Locate the cell with the specified text and output its [X, Y] center coordinate. 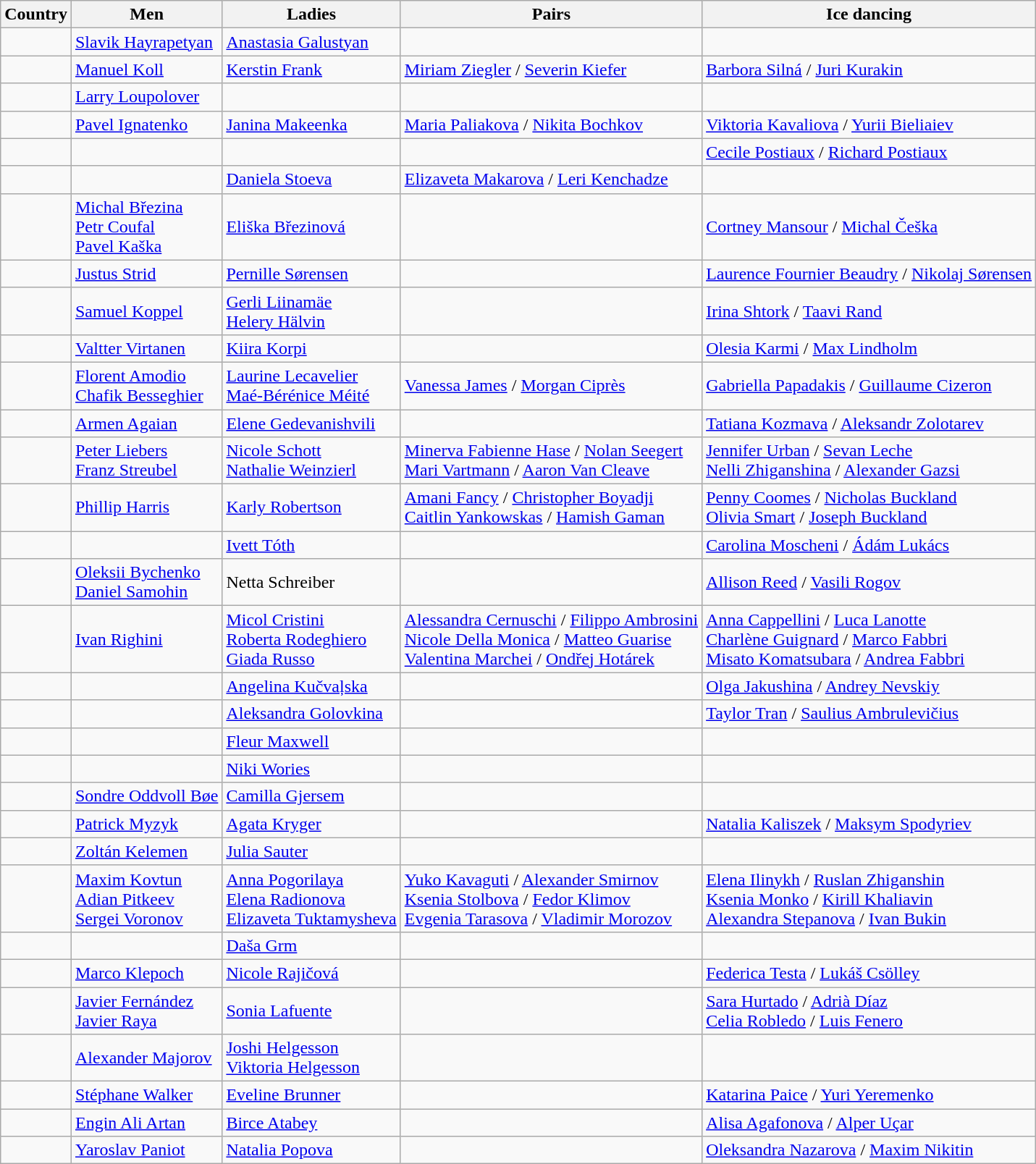
Elene Gedevanishvili [311, 423]
Anna Pogorilaya Elena Radionova Elizaveta Tuktamysheva [311, 898]
Zoltán Kelemen [146, 851]
Minerva Fabienne Hase / Nolan Seegert Mari Vartmann / Aaron Van Cleave [551, 460]
Laurine Lecavelier Maé-Bérénice Méité [311, 385]
Julia Sauter [311, 851]
Oleksii Bychenko Daniel Samohin [146, 582]
Yaroslav Paniot [146, 1150]
Sonia Lafuente [311, 1011]
Katarina Paice / Yuri Yeremenko [869, 1095]
Janina Makeenka [311, 125]
Nicole Schott Nathalie Weinzierl [311, 460]
Elizaveta Makarova / Leri Kenchadze [551, 180]
Men [146, 14]
Alisa Agafonova / Alper Uçar [869, 1123]
Camilla Gjersem [311, 796]
Larry Loupolover [146, 97]
Vanessa James / Morgan Ciprès [551, 385]
Netta Schreiber [311, 582]
Joshi Helgesson Viktoria Helgesson [311, 1058]
Marco Klepoch [146, 973]
Eliška Březinová [311, 227]
Cortney Mansour / Michal Češka [869, 227]
Jennifer Urban / Sevan Leche Nelli Zhiganshina / Alexander Gazsi [869, 460]
Engin Ali Artan [146, 1123]
Taylor Tran / Saulius Ambrulevičius [869, 714]
Miriam Ziegler / Severin Kiefer [551, 69]
Oleksandra Nazarova / Maxim Nikitin [869, 1150]
Anastasia Galustyan [311, 42]
Pernille Sørensen [311, 274]
Birce Atabey [311, 1123]
Niki Wories [311, 769]
Gabriella Papadakis / Guillaume Cizeron [869, 385]
Slavik Hayrapetyan [146, 42]
Sara Hurtado / Adrià Díaz Celia Robledo / Luis Fenero [869, 1011]
Javier Fernández Javier Raya [146, 1011]
Florent Amodio Chafik Besseghier [146, 385]
Samuel Koppel [146, 311]
Patrick Myzyk [146, 824]
Eveline Brunner [311, 1095]
Country [36, 14]
Federica Testa / Lukáš Csölley [869, 973]
Fleur Maxwell [311, 741]
Barbora Silná / Juri Kurakin [869, 69]
Nicole Rajičová [311, 973]
Manuel Koll [146, 69]
Michal Březina Petr Coufal Pavel Kaška [146, 227]
Karly Robertson [311, 508]
Pavel Ignatenko [146, 125]
Peter Liebers Franz Streubel [146, 460]
Cecile Postiaux / Richard Postiaux [869, 152]
Olga Jakushina / Andrey Nevskiy [869, 686]
Daniela Stoeva [311, 180]
Ice dancing [869, 14]
Irina Shtork / Taavi Rand [869, 311]
Pairs [551, 14]
Anna Cappellini / Luca Lanotte Charlène Guignard / Marco Fabbri Misato Komatsubara / Andrea Fabbri [869, 639]
Armen Agaian [146, 423]
Daša Grm [311, 945]
Elena Ilinykh / Ruslan Zhiganshin Ksenia Monko / Kirill Khaliavin Alexandra Stepanova / Ivan Bukin [869, 898]
Kiira Korpi [311, 348]
Agata Kryger [311, 824]
Laurence Fournier Beaudry / Nikolaj Sørensen [869, 274]
Gerli Liinamäe Helery Hälvin [311, 311]
Kerstin Frank [311, 69]
Ladies [311, 14]
Valtter Virtanen [146, 348]
Alexander Majorov [146, 1058]
Yuko Kavaguti / Alexander Smirnov Ksenia Stolbova / Fedor Klimov Evgenia Tarasova / Vladimir Morozov [551, 898]
Aleksandra Golovkina [311, 714]
Angelina Kučvaļska [311, 686]
Maxim Kovtun Adian Pitkeev Sergei Voronov [146, 898]
Sondre Oddvoll Bøe [146, 796]
Maria Paliakova / Nikita Bochkov [551, 125]
Stéphane Walker [146, 1095]
Penny Coomes / Nicholas Buckland Olivia Smart / Joseph Buckland [869, 508]
Natalia Kaliszek / Maksym Spodyriev [869, 824]
Ivan Righini [146, 639]
Ivett Tóth [311, 545]
Tatiana Kozmava / Aleksandr Zolotarev [869, 423]
Allison Reed / Vasili Rogov [869, 582]
Viktoria Kavaliova / Yurii Bieliaiev [869, 125]
Phillip Harris [146, 508]
Alessandra Cernuschi / Filippo Ambrosini Nicole Della Monica / Matteo Guarise Valentina Marchei / Ondřej Hotárek [551, 639]
Olesia Karmi / Max Lindholm [869, 348]
Micol Cristini Roberta Rodeghiero Giada Russo [311, 639]
Justus Strid [146, 274]
Carolina Moscheni / Ádám Lukács [869, 545]
Amani Fancy / Christopher Boyadji Caitlin Yankowskas / Hamish Gaman [551, 508]
Natalia Popova [311, 1150]
